For the text-containing cell, return its midpoint in [X, Y] coordinate format. 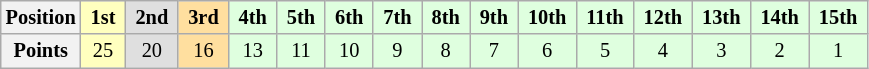
Points [41, 51]
12th [663, 17]
25 [104, 51]
6 [547, 51]
1 [838, 51]
3 [721, 51]
13th [721, 17]
16 [203, 51]
15th [838, 17]
4th [253, 17]
8th [446, 17]
1st [104, 17]
5 [604, 51]
10 [349, 51]
7th [397, 17]
20 [152, 51]
13 [253, 51]
3rd [203, 17]
5th [301, 17]
11 [301, 51]
9 [397, 51]
4 [663, 51]
11th [604, 17]
7 [494, 51]
6th [349, 17]
10th [547, 17]
2nd [152, 17]
Position [41, 17]
9th [494, 17]
8 [446, 51]
2 [779, 51]
14th [779, 17]
